Pinpoint the cell where the given text exists, returning its [x, y] midpoint coordinate. 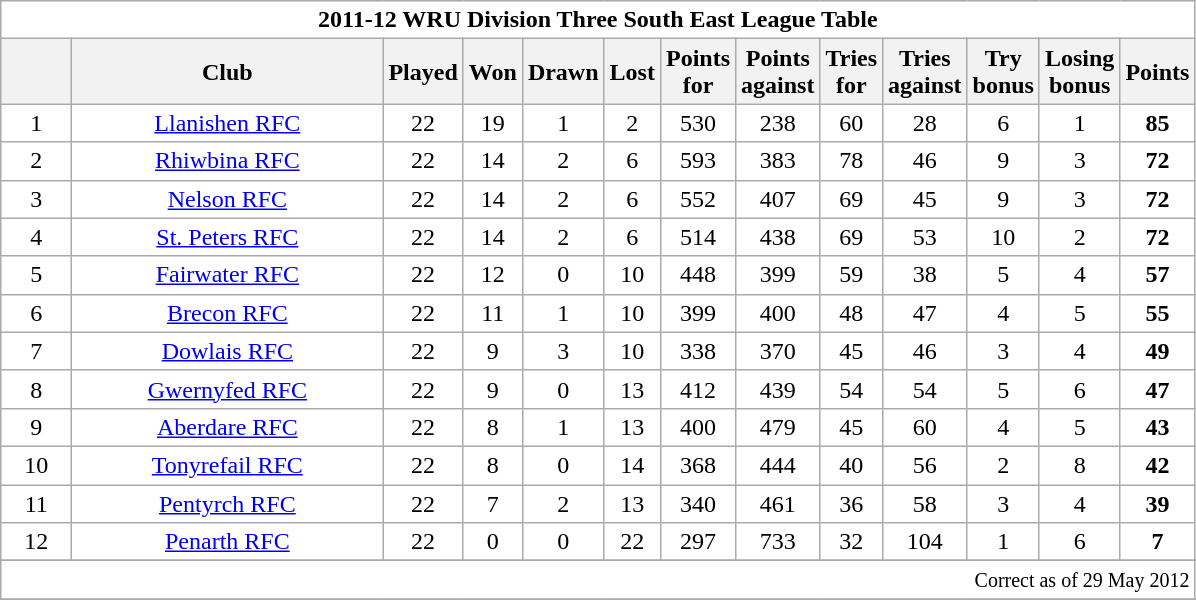
104 [925, 542]
Played [423, 72]
36 [852, 503]
Points against [778, 72]
Try bonus [1003, 72]
2011-12 WRU Division Three South East League Table [598, 20]
444 [778, 465]
Pentyrch RFC [228, 503]
479 [778, 427]
370 [778, 351]
Aberdare RFC [228, 427]
340 [698, 503]
Dowlais RFC [228, 351]
593 [698, 161]
530 [698, 123]
Points [1158, 72]
Rhiwbina RFC [228, 161]
40 [852, 465]
Points for [698, 72]
Drawn [563, 72]
Penarth RFC [228, 542]
85 [1158, 123]
514 [698, 237]
Gwernyfed RFC [228, 389]
368 [698, 465]
Brecon RFC [228, 313]
Fairwater RFC [228, 275]
438 [778, 237]
412 [698, 389]
19 [492, 123]
56 [925, 465]
58 [925, 503]
Won [492, 72]
32 [852, 542]
39 [1158, 503]
297 [698, 542]
733 [778, 542]
Club [228, 72]
43 [1158, 427]
461 [778, 503]
Tries against [925, 72]
Llanishen RFC [228, 123]
Losing bonus [1079, 72]
338 [698, 351]
Nelson RFC [228, 199]
552 [698, 199]
38 [925, 275]
238 [778, 123]
28 [925, 123]
407 [778, 199]
Correct as of 29 May 2012 [598, 580]
Tries for [852, 72]
383 [778, 161]
42 [1158, 465]
448 [698, 275]
57 [1158, 275]
53 [925, 237]
59 [852, 275]
Lost [632, 72]
49 [1158, 351]
78 [852, 161]
48 [852, 313]
Tonyrefail RFC [228, 465]
St. Peters RFC [228, 237]
439 [778, 389]
55 [1158, 313]
